Capture the cell that displays the provided text and extract its [X, Y] central coordinate. 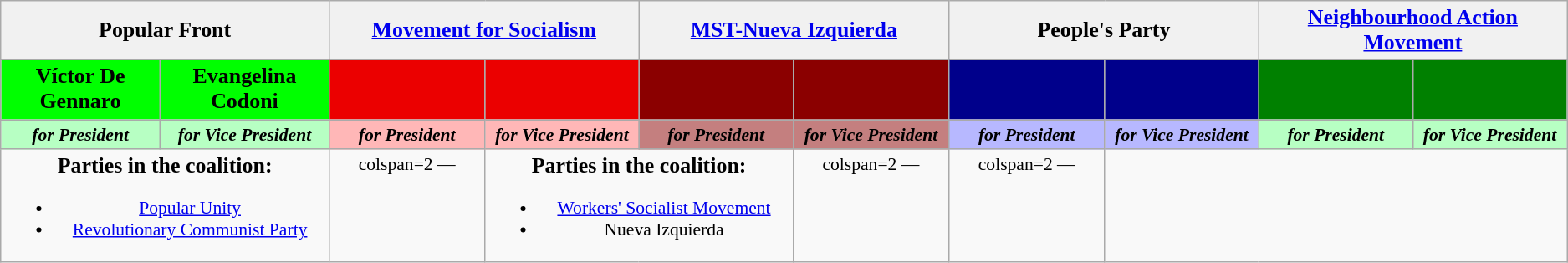
People's Party [1104, 30]
Víctor De Gennaro [80, 90]
Evangelina Codoni [244, 90]
Popular Front [166, 30]
Parties in the coalition:Popular UnityRevolutionary Communist Party [166, 206]
MST-Nueva Izquierda [794, 30]
Parties in the coalition:Workers' Socialist MovementNueva Izquierda [639, 206]
Movement for Socialism [483, 30]
Neighbourhood Action Movement [1413, 30]
